Determine the [X, Y] coordinate at the center of the cell enclosing the given text.  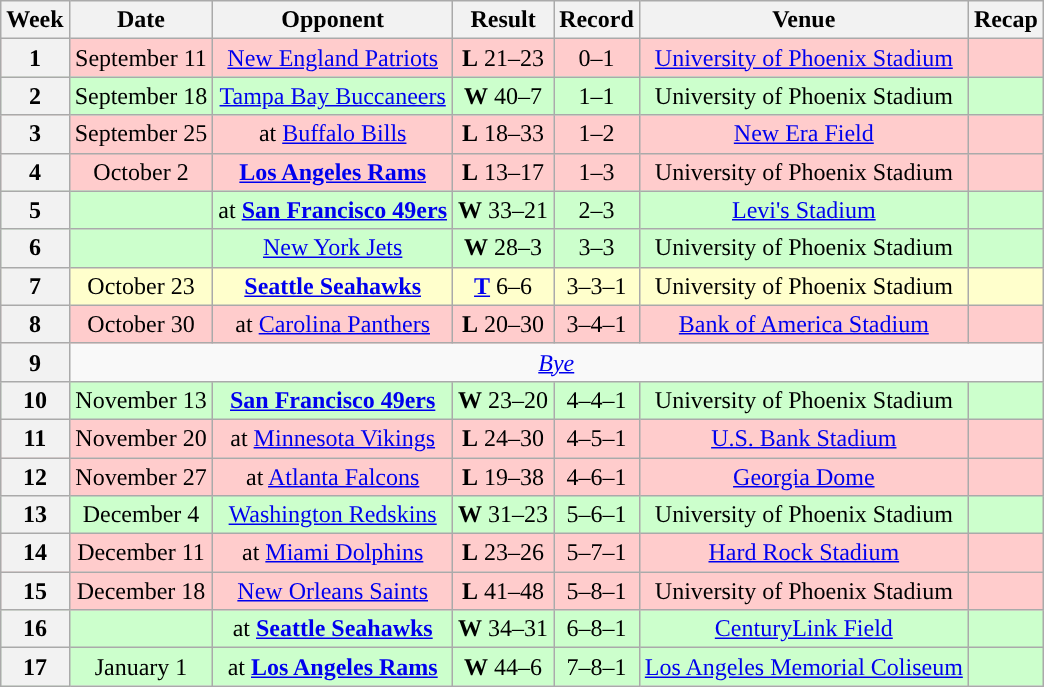
7 [35, 286]
L 19–38 [504, 477]
New Orleans Saints [333, 591]
L 23–26 [504, 553]
L 21–23 [504, 58]
11 [35, 438]
5–7–1 [597, 553]
Result [504, 20]
Los Angeles Memorial Coliseum [804, 667]
November 20 [141, 438]
W 23–20 [504, 400]
16 [35, 629]
Week [35, 20]
2 [35, 96]
New York Jets [333, 248]
Bank of America Stadium [804, 324]
1–1 [597, 96]
5 [35, 210]
12 [35, 477]
W 40–7 [504, 96]
at Buffalo Bills [333, 134]
at Miami Dolphins [333, 553]
15 [35, 591]
December 4 [141, 515]
14 [35, 553]
at Minnesota Vikings [333, 438]
W 28–3 [504, 248]
at Seattle Seahawks [333, 629]
1–2 [597, 134]
10 [35, 400]
Record [597, 20]
January 1 [141, 667]
at Atlanta Falcons [333, 477]
L 20–30 [504, 324]
October 2 [141, 172]
U.S. Bank Stadium [804, 438]
September 25 [141, 134]
2–3 [597, 210]
September 11 [141, 58]
17 [35, 667]
Los Angeles Rams [333, 172]
5–6–1 [597, 515]
3–3–1 [597, 286]
9 [35, 362]
L 24–30 [504, 438]
4 [35, 172]
Venue [804, 20]
4–6–1 [597, 477]
7–8–1 [597, 667]
L 41–48 [504, 591]
6 [35, 248]
September 18 [141, 96]
December 18 [141, 591]
W 33–21 [504, 210]
San Francisco 49ers [333, 400]
CenturyLink Field [804, 629]
November 27 [141, 477]
Levi's Stadium [804, 210]
W 44–6 [504, 667]
W 31–23 [504, 515]
T 6–6 [504, 286]
at Carolina Panthers [333, 324]
at Los Angeles Rams [333, 667]
Date [141, 20]
October 23 [141, 286]
at San Francisco 49ers [333, 210]
3–3 [597, 248]
3–4–1 [597, 324]
Seattle Seahawks [333, 286]
1–3 [597, 172]
13 [35, 515]
0–1 [597, 58]
November 13 [141, 400]
December 11 [141, 553]
3 [35, 134]
Hard Rock Stadium [804, 553]
Recap [1006, 20]
Georgia Dome [804, 477]
October 30 [141, 324]
Washington Redskins [333, 515]
L 18–33 [504, 134]
6–8–1 [597, 629]
Tampa Bay Buccaneers [333, 96]
New England Patriots [333, 58]
4–4–1 [597, 400]
1 [35, 58]
Bye [556, 362]
5–8–1 [597, 591]
Opponent [333, 20]
8 [35, 324]
W 34–31 [504, 629]
4–5–1 [597, 438]
New Era Field [804, 134]
L 13–17 [504, 172]
